Pinpoint the cell where the given text exists, returning its [X, Y] midpoint coordinate. 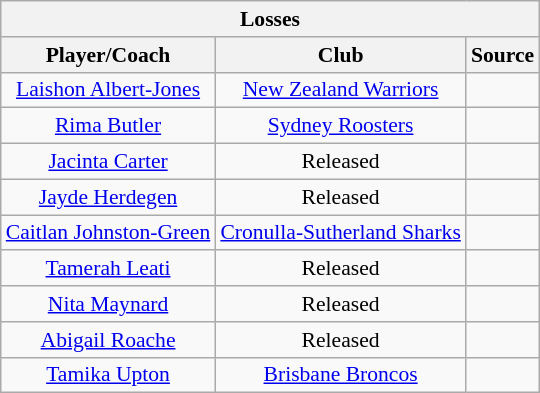
Brisbane Broncos [340, 375]
Jayde Herdegen [108, 197]
Rima Butler [108, 126]
Caitlan Johnston-Green [108, 233]
Player/Coach [108, 55]
Nita Maynard [108, 304]
Tamika Upton [108, 375]
Losses [270, 19]
Jacinta Carter [108, 162]
Club [340, 55]
New Zealand Warriors [340, 90]
Laishon Albert-Jones [108, 90]
Source [502, 55]
Cronulla-Sutherland Sharks [340, 233]
Sydney Roosters [340, 126]
Abigail Roache [108, 340]
Tamerah Leati [108, 269]
